Locate the cell with the specified text and output its [x, y] center coordinate. 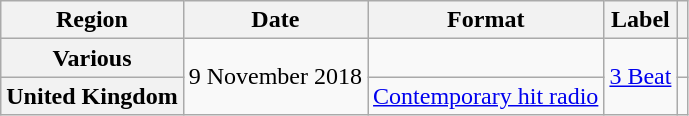
Label [640, 20]
Date [275, 20]
3 Beat [640, 77]
Various [92, 58]
9 November 2018 [275, 77]
Region [92, 20]
Contemporary hit radio [486, 96]
United Kingdom [92, 96]
Format [486, 20]
